Return [x, y] of the center of cell containing provided text 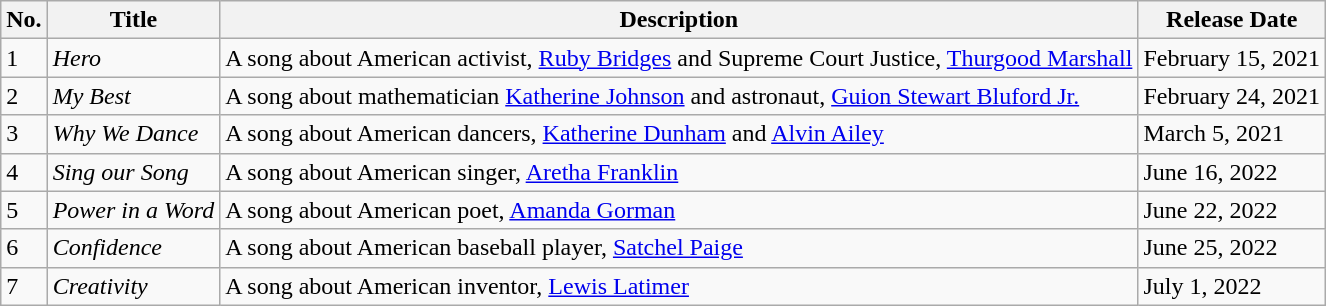
4 [24, 172]
February 15, 2021 [1232, 58]
6 [24, 248]
A song about American singer, Aretha Franklin [679, 172]
No. [24, 20]
A song about mathematician Katherine Johnson and astronaut, Guion Stewart Bluford Jr. [679, 96]
Hero [134, 58]
A song about American dancers, Katherine Dunham and Alvin Ailey [679, 134]
2 [24, 96]
July 1, 2022 [1232, 286]
February 24, 2021 [1232, 96]
A song about American poet, Amanda Gorman [679, 210]
Confidence [134, 248]
March 5, 2021 [1232, 134]
Creativity [134, 286]
My Best [134, 96]
June 25, 2022 [1232, 248]
Title [134, 20]
Power in a Word [134, 210]
A song about American baseball player, Satchel Paige [679, 248]
A song about American inventor, Lewis Latimer [679, 286]
A song about American activist, Ruby Bridges and Supreme Court Justice, Thurgood Marshall [679, 58]
Description [679, 20]
Sing our Song [134, 172]
3 [24, 134]
Release Date [1232, 20]
1 [24, 58]
7 [24, 286]
5 [24, 210]
Why We Dance [134, 134]
June 16, 2022 [1232, 172]
June 22, 2022 [1232, 210]
